Return the [x, y] coordinate for the center point of the cell that contains the specified text.  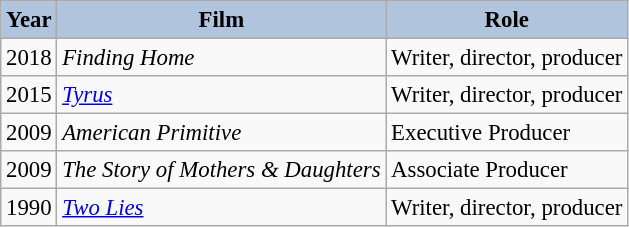
Associate Producer [507, 170]
2015 [29, 95]
1990 [29, 208]
Executive Producer [507, 133]
Two Lies [222, 208]
The Story of Mothers & Daughters [222, 170]
Finding Home [222, 58]
Year [29, 20]
Tyrus [222, 95]
Role [507, 20]
American Primitive [222, 133]
Film [222, 20]
2018 [29, 58]
